Return the (X, Y) coordinate for the center point of the cell that contains the specified text.  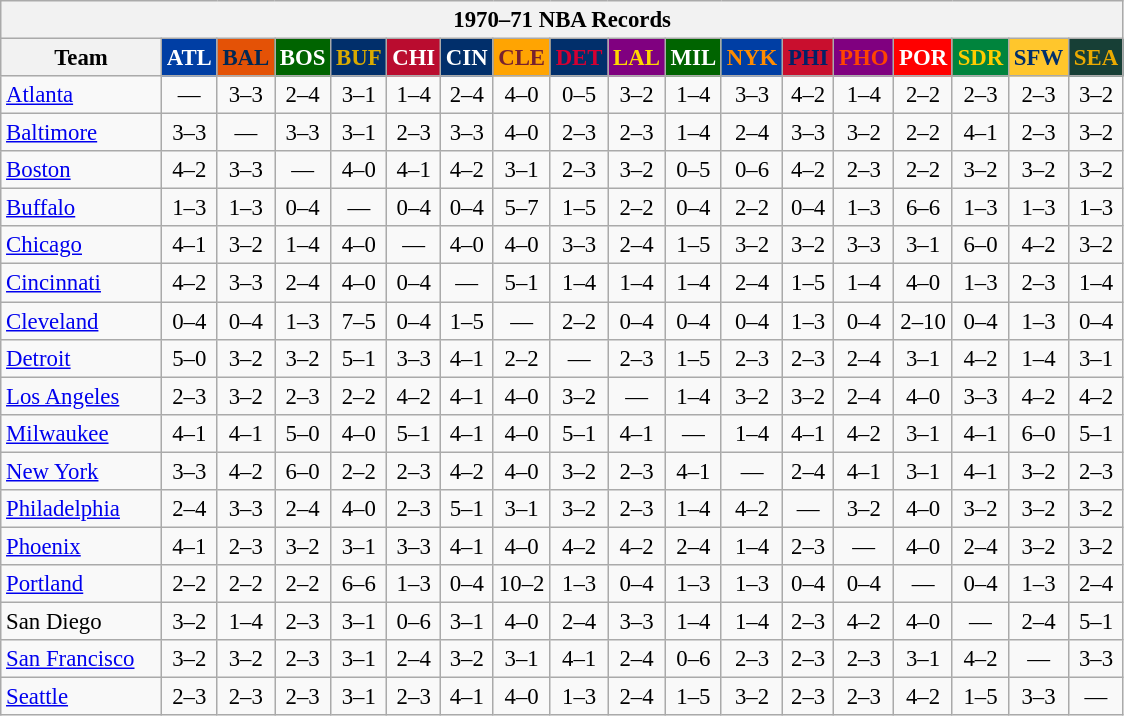
Detroit (82, 358)
Atlanta (82, 95)
New York (82, 471)
PHO (864, 58)
2–10 (924, 321)
Seattle (82, 697)
7–5 (359, 321)
Cleveland (82, 321)
Los Angeles (82, 396)
Buffalo (82, 208)
5–7 (522, 208)
Phoenix (82, 546)
Portland (82, 584)
SFW (1039, 58)
CLE (522, 58)
Team (82, 58)
POR (924, 58)
ATL (189, 58)
Baltimore (82, 133)
PHI (808, 58)
Milwaukee (82, 433)
BAL (246, 58)
CIN (467, 58)
Chicago (82, 245)
Boston (82, 170)
SEA (1096, 58)
1970–71 NBA Records (562, 20)
10–2 (522, 584)
MIL (693, 58)
Cincinnati (82, 283)
SDR (980, 58)
San Diego (82, 621)
BUF (359, 58)
LAL (636, 58)
DET (578, 58)
Philadelphia (82, 509)
San Francisco (82, 659)
CHI (414, 58)
NYK (752, 58)
BOS (303, 58)
